Search for the cell housing the specified text and yield its [x, y] center coordinate. 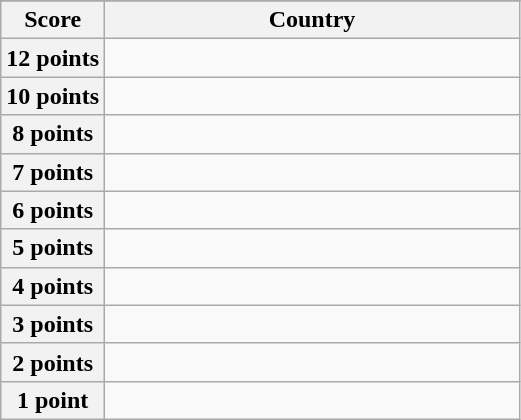
Score [53, 20]
6 points [53, 210]
Country [312, 20]
2 points [53, 362]
5 points [53, 248]
4 points [53, 286]
8 points [53, 134]
3 points [53, 324]
12 points [53, 58]
10 points [53, 96]
7 points [53, 172]
1 point [53, 400]
